Detect which cell encompasses the target text, then output its [X, Y] center coordinate. 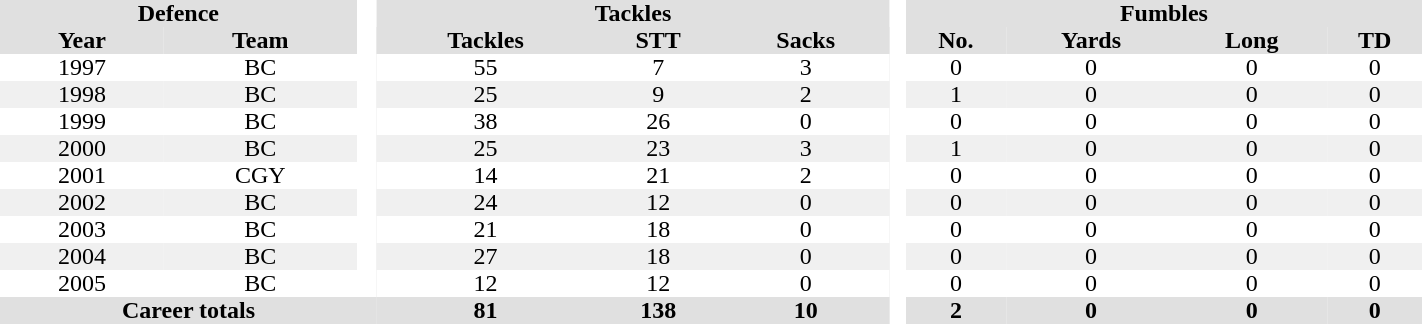
38 [486, 122]
2003 [82, 230]
138 [658, 310]
9 [658, 94]
81 [486, 310]
55 [486, 68]
2001 [82, 176]
No. [956, 40]
2004 [82, 256]
2002 [82, 202]
Team [260, 40]
Sacks [806, 40]
1997 [82, 68]
24 [486, 202]
Long [1252, 40]
27 [486, 256]
1999 [82, 122]
14 [486, 176]
1998 [82, 94]
Fumbles [1164, 14]
23 [658, 148]
Defence [178, 14]
CGY [260, 176]
STT [658, 40]
Year [82, 40]
Career totals [188, 310]
26 [658, 122]
Yards [1091, 40]
2000 [82, 148]
2005 [82, 284]
7 [658, 68]
10 [806, 310]
TD [1374, 40]
